From the cell containing the given text, extract its center point as [x, y] coordinate. 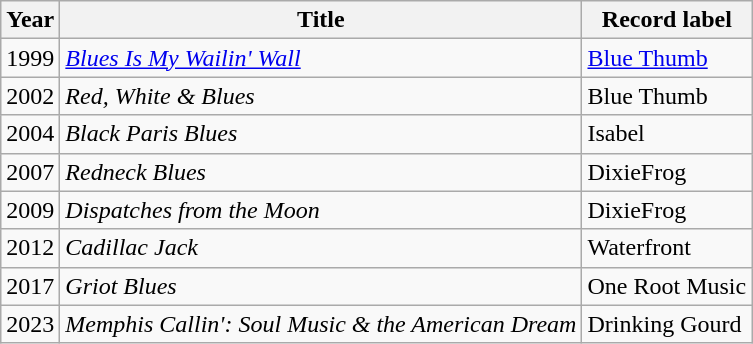
2017 [30, 286]
Title [321, 20]
Record label [667, 20]
2007 [30, 172]
2009 [30, 210]
1999 [30, 58]
Dispatches from the Moon [321, 210]
Waterfront [667, 248]
Year [30, 20]
2002 [30, 96]
Isabel [667, 134]
One Root Music [667, 286]
2012 [30, 248]
Cadillac Jack [321, 248]
Black Paris Blues [321, 134]
2004 [30, 134]
Drinking Gourd [667, 324]
2023 [30, 324]
Blues Is My Wailin' Wall [321, 58]
Red, White & Blues [321, 96]
Griot Blues [321, 286]
Memphis Callin': Soul Music & the American Dream [321, 324]
Redneck Blues [321, 172]
